Extract the [X, Y] coordinate from the center of the cell holding the provided text.  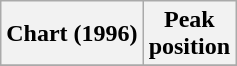
Chart (1996) [72, 34]
Peakposition [189, 34]
